Locate the cell with the specified text and output its [X, Y] center coordinate. 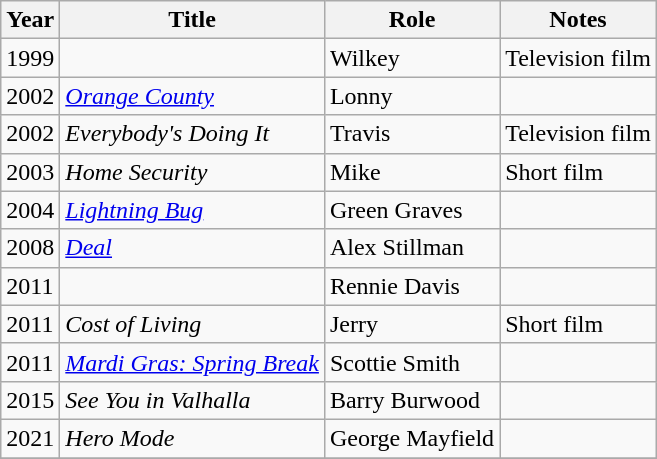
Alex Stillman [412, 248]
Year [30, 20]
Jerry [412, 324]
Mike [412, 172]
See You in Valhalla [192, 400]
George Mayfield [412, 438]
Everybody's Doing It [192, 134]
Deal [192, 248]
Title [192, 20]
Scottie Smith [412, 362]
Lightning Bug [192, 210]
Mardi Gras: Spring Break [192, 362]
2003 [30, 172]
Green Graves [412, 210]
2015 [30, 400]
Notes [578, 20]
Hero Mode [192, 438]
Role [412, 20]
1999 [30, 58]
Travis [412, 134]
2008 [30, 248]
2021 [30, 438]
Lonny [412, 96]
Cost of Living [192, 324]
Home Security [192, 172]
Orange County [192, 96]
Rennie Davis [412, 286]
Wilkey [412, 58]
2004 [30, 210]
Barry Burwood [412, 400]
